Capture the cell that displays the provided text and extract its [x, y] central coordinate. 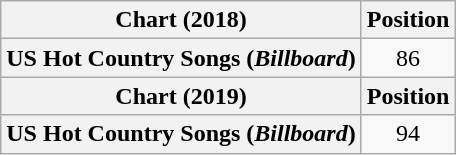
Chart (2019) [181, 96]
94 [408, 134]
Chart (2018) [181, 20]
86 [408, 58]
